Determine the (x, y) coordinate at the center of the cell enclosing the given text.  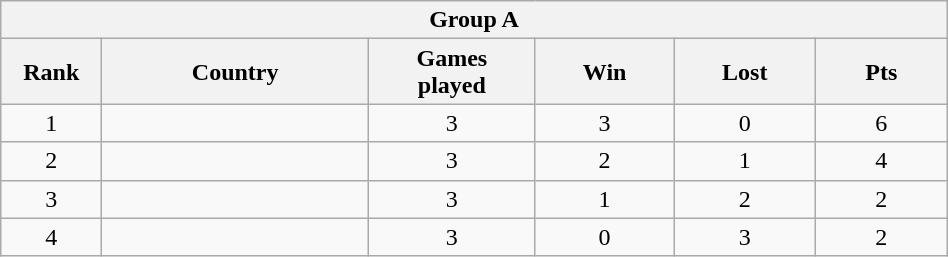
Group A (474, 20)
Lost (744, 72)
Games played (452, 72)
Rank (52, 72)
Country (236, 72)
Pts (881, 72)
6 (881, 123)
Win (604, 72)
